Pinpoint the cell where the given text exists, returning its (X, Y) midpoint coordinate. 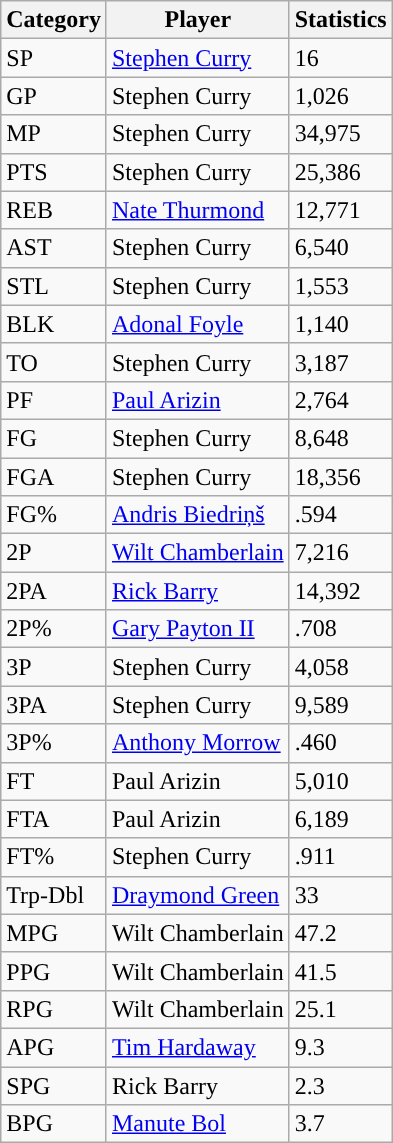
APG (54, 1047)
5,010 (340, 781)
14,392 (340, 591)
3PA (54, 705)
.911 (340, 857)
TO (54, 362)
FG% (54, 515)
PPG (54, 971)
8,648 (340, 438)
1,026 (340, 96)
BPG (54, 1124)
2P% (54, 629)
Adonal Foyle (198, 324)
Draymond Green (198, 895)
25.1 (340, 1009)
FG (54, 438)
Trp-Dbl (54, 895)
34,975 (340, 134)
PTS (54, 172)
25,386 (340, 172)
9,589 (340, 705)
Tim Hardaway (198, 1047)
FGA (54, 477)
9.3 (340, 1047)
FT% (54, 857)
PF (54, 400)
2,764 (340, 400)
STL (54, 286)
41.5 (340, 971)
Nate Thurmond (198, 210)
.460 (340, 743)
FTA (54, 819)
AST (54, 248)
18,356 (340, 477)
Player (198, 20)
.708 (340, 629)
2.3 (340, 1085)
Anthony Morrow (198, 743)
7,216 (340, 553)
3.7 (340, 1124)
SPG (54, 1085)
1,140 (340, 324)
MP (54, 134)
Statistics (340, 20)
Andris Biedriņš (198, 515)
BLK (54, 324)
.594 (340, 515)
FT (54, 781)
3P (54, 667)
47.2 (340, 933)
3,187 (340, 362)
2P (54, 553)
2PA (54, 591)
16 (340, 58)
33 (340, 895)
Gary Payton II (198, 629)
3P% (54, 743)
6,189 (340, 819)
12,771 (340, 210)
Manute Bol (198, 1124)
MPG (54, 933)
1,553 (340, 286)
RPG (54, 1009)
SP (54, 58)
REB (54, 210)
6,540 (340, 248)
Category (54, 20)
GP (54, 96)
4,058 (340, 667)
